Pinpoint the cell where the given text exists, returning its [X, Y] midpoint coordinate. 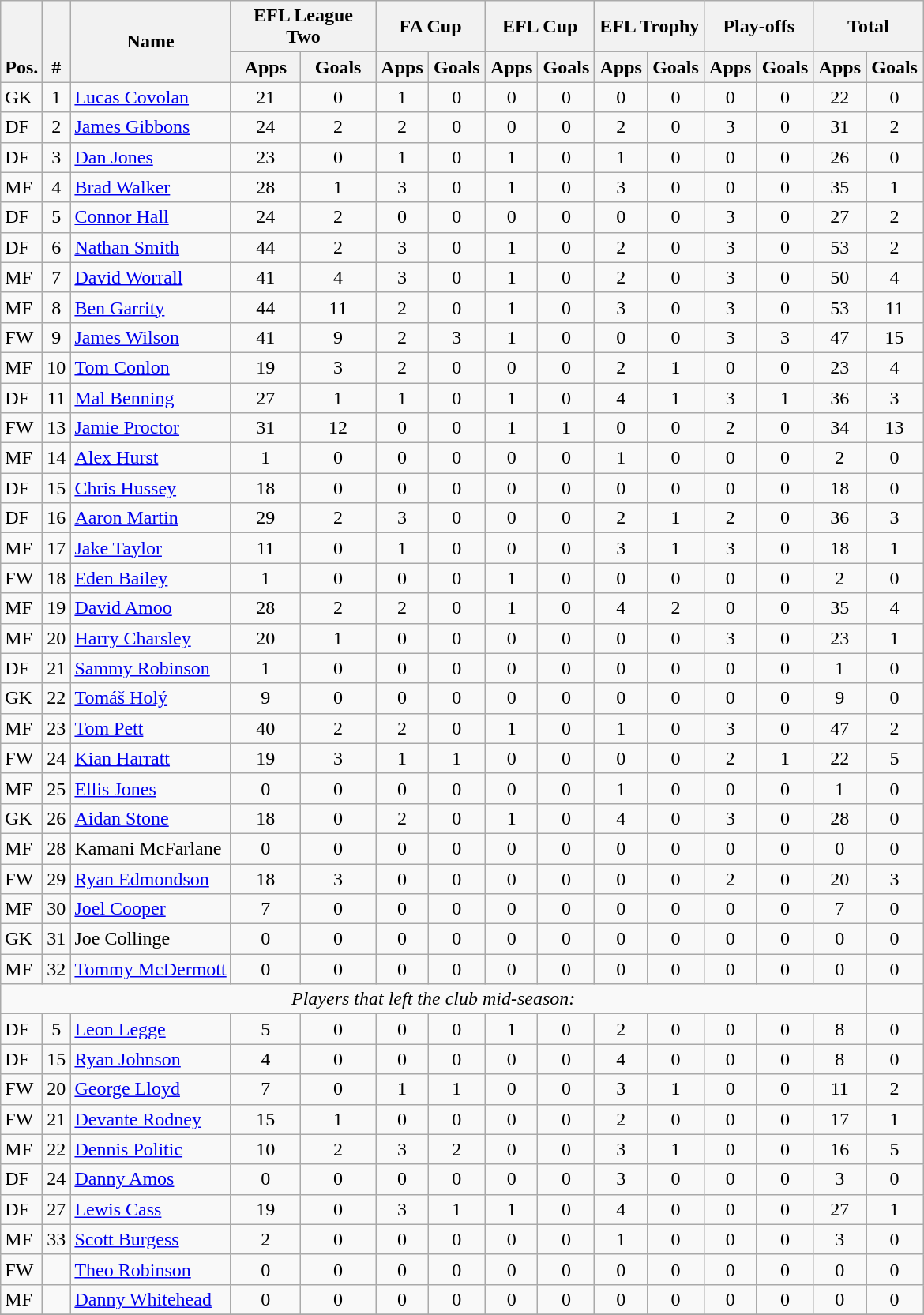
25 [57, 788]
David Worrall [150, 277]
EFL Trophy [649, 27]
Lewis Cass [150, 1209]
Tommy McDermott [150, 969]
Tom Pett [150, 728]
33 [57, 1239]
30 [57, 909]
Play-offs [758, 27]
Ryan Edmondson [150, 879]
12 [338, 428]
EFL Cup [540, 27]
Dennis Politic [150, 1149]
Aidan Stone [150, 818]
50 [840, 277]
Sammy Robinson [150, 668]
Brad Walker [150, 187]
14 [57, 458]
32 [57, 969]
Ellis Jones [150, 788]
Joel Cooper [150, 909]
Kamani McFarlane [150, 848]
Kian Harratt [150, 758]
Jake Taylor [150, 548]
Aaron Martin [150, 518]
34 [840, 428]
6 [57, 247]
Name [150, 41]
George Lloyd [150, 1089]
Total [869, 27]
Pos. [22, 41]
Danny Whitehead [150, 1299]
40 [265, 728]
Dan Jones [150, 157]
David Amoo [150, 608]
Eden Bailey [150, 578]
Lucas Covolan [150, 97]
Players that left the club mid-season: [434, 999]
Harry Charsley [150, 638]
# [57, 41]
EFL League Two [303, 27]
Ryan Johnson [150, 1059]
Scott Burgess [150, 1239]
James Wilson [150, 337]
Joe Collinge [150, 939]
Danny Amos [150, 1179]
Mal Benning [150, 397]
FA Cup [431, 27]
Leon Legge [150, 1029]
James Gibbons [150, 127]
Nathan Smith [150, 247]
Ben Garrity [150, 307]
Connor Hall [150, 217]
Chris Hussey [150, 488]
Tom Conlon [150, 367]
Alex Hurst [150, 458]
Jamie Proctor [150, 428]
Tomáš Holý [150, 698]
Devante Rodney [150, 1119]
Theo Robinson [150, 1269]
